Detect which cell encompasses the target text, then output its [X, Y] center coordinate. 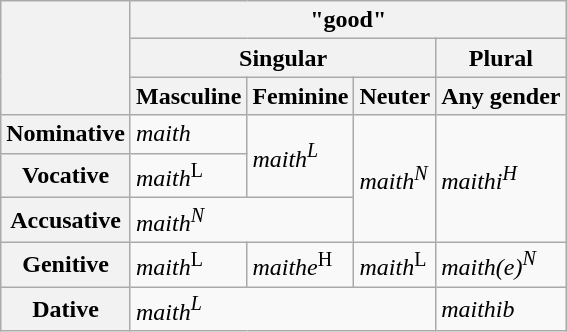
maithiH [501, 178]
Masculine [188, 96]
maitheH [300, 264]
Dative [66, 310]
Plural [501, 58]
"good" [348, 20]
Accusative [66, 220]
Genitive [66, 264]
Any gender [501, 96]
maith(e)N [501, 264]
Neuter [395, 96]
Nominative [66, 134]
Feminine [300, 96]
maithib [501, 310]
Singular [282, 58]
Vocative [66, 176]
maith [188, 134]
